For the text-containing cell, return its midpoint in (x, y) coordinate format. 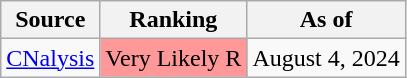
CNalysis (50, 58)
Source (50, 20)
Very Likely R (174, 58)
August 4, 2024 (326, 58)
Ranking (174, 20)
As of (326, 20)
